Return the [X, Y] coordinate for the center point of the cell that contains the specified text.  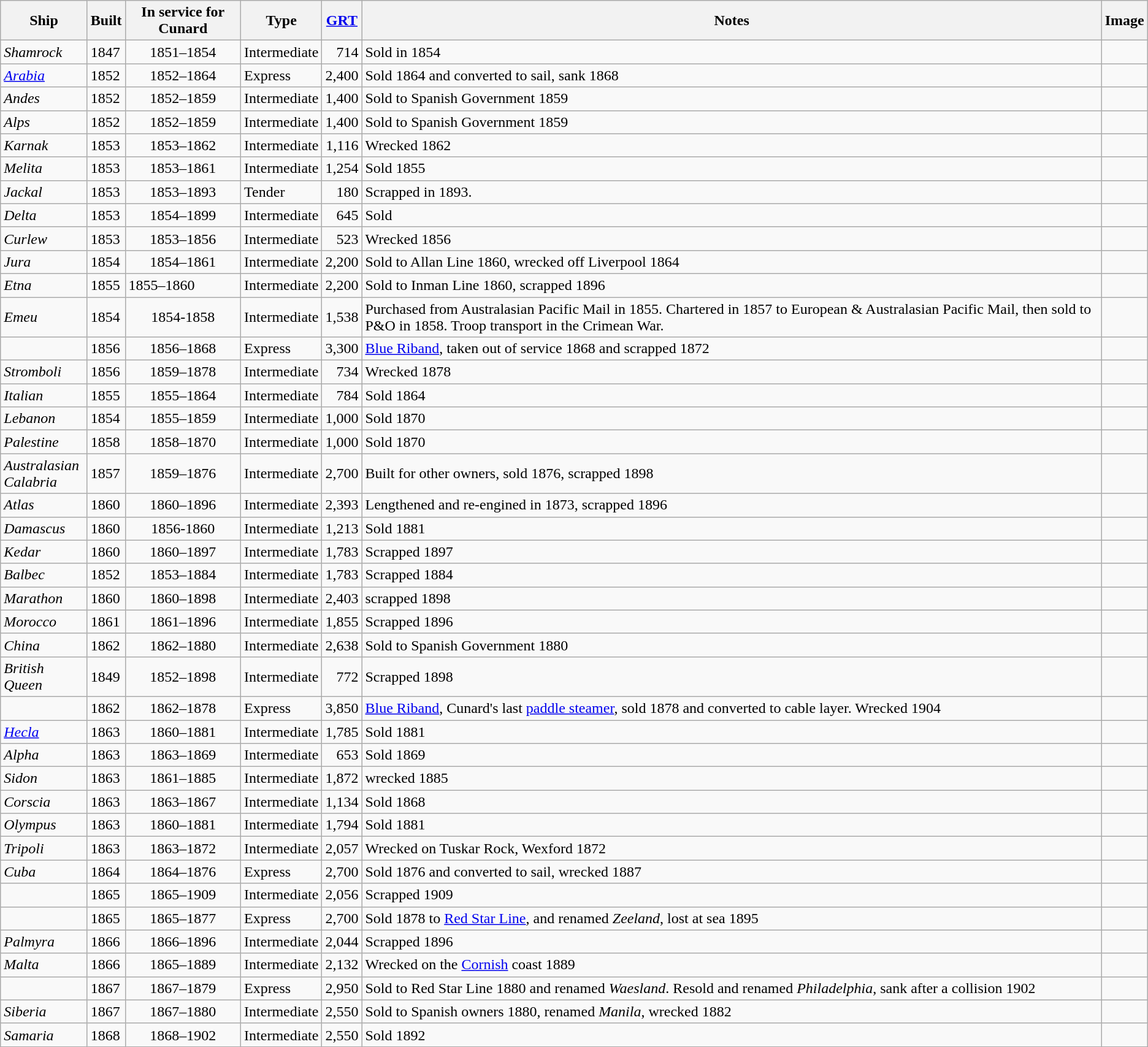
2,400 [342, 75]
Malta [44, 965]
645 [342, 215]
Karnak [44, 145]
180 [342, 192]
Stromboli [44, 372]
1852–1864 [183, 75]
Curlew [44, 238]
Sold to Allan Line 1860, wrecked off Liverpool 1864 [732, 262]
Olympus [44, 825]
Melita [44, 169]
Jura [44, 262]
3,850 [342, 708]
2,132 [342, 965]
1855–1859 [183, 419]
1851–1854 [183, 52]
Jackal [44, 192]
Scrapped in 1893. [732, 192]
Wrecked on Tuskar Rock, Wexford 1872 [732, 848]
1852–1898 [183, 677]
1861–1885 [183, 779]
1868–1902 [183, 1035]
Tender [281, 192]
Blue Riband, taken out of service 1868 and scrapped 1872 [732, 349]
1,538 [342, 316]
1867–1879 [183, 988]
1867–1880 [183, 1011]
1,785 [342, 731]
Sold 1864 [732, 395]
In service for Cunard [183, 21]
Atlas [44, 505]
1861–1896 [183, 622]
1868 [106, 1035]
1858–1870 [183, 442]
1863–1872 [183, 848]
Sold to Spanish owners 1880, renamed Manila, wrecked 1882 [732, 1011]
Corscia [44, 802]
Siberia [44, 1011]
1856-1860 [183, 528]
Wrecked 1878 [732, 372]
1864 [106, 872]
1847 [106, 52]
Wrecked on the Cornish coast 1889 [732, 965]
Sold 1868 [732, 802]
2,403 [342, 598]
523 [342, 238]
Sold 1876 and converted to sail, wrecked 1887 [732, 872]
Sold 1878 to Red Star Line, and renamed Zeeland, lost at sea 1895 [732, 918]
1849 [106, 677]
Hecla [44, 731]
Arabia [44, 75]
784 [342, 395]
Scrapped 1898 [732, 677]
1854–1861 [183, 262]
1859–1878 [183, 372]
1,254 [342, 169]
Sold to Spanish Government 1880 [732, 645]
China [44, 645]
1860–1896 [183, 505]
1855–1860 [183, 285]
Scrapped 1909 [732, 895]
scrapped 1898 [732, 598]
Delta [44, 215]
Scrapped 1897 [732, 552]
Alpha [44, 755]
1,872 [342, 779]
Blue Riband, Cunard's last paddle steamer, sold 1878 and converted to cable layer. Wrecked 1904 [732, 708]
1853–1861 [183, 169]
1860–1898 [183, 598]
1865–1909 [183, 895]
734 [342, 372]
Italian [44, 395]
1856–1868 [183, 349]
Damascus [44, 528]
wrecked 1885 [732, 779]
3,300 [342, 349]
Sidon [44, 779]
1853–1893 [183, 192]
Australasian Calabria [44, 473]
653 [342, 755]
Built [106, 21]
Lengthened and re-engined in 1873, scrapped 1896 [732, 505]
1863–1869 [183, 755]
Wrecked 1856 [732, 238]
772 [342, 677]
Balbec [44, 575]
1860–1897 [183, 552]
Ship [44, 21]
Sold in 1854 [732, 52]
1,794 [342, 825]
Sold 1869 [732, 755]
Alps [44, 122]
1,134 [342, 802]
Lebanon [44, 419]
Emeu [44, 316]
Sold 1855 [732, 169]
Image [1125, 21]
1864–1876 [183, 872]
1853–1884 [183, 575]
1853–1862 [183, 145]
Sold [732, 215]
Sold 1892 [732, 1035]
1866–1896 [183, 942]
Palmyra [44, 942]
714 [342, 52]
2,056 [342, 895]
GRT [342, 21]
British Queen [44, 677]
1862–1880 [183, 645]
1854-1858 [183, 316]
1854–1899 [183, 215]
Andes [44, 99]
Shamrock [44, 52]
Morocco [44, 622]
1863–1867 [183, 802]
Scrapped 1884 [732, 575]
Etna [44, 285]
1861 [106, 622]
Marathon [44, 598]
1,116 [342, 145]
1,213 [342, 528]
1865–1889 [183, 965]
2,044 [342, 942]
Type [281, 21]
1855–1864 [183, 395]
1858 [106, 442]
Kedar [44, 552]
1859–1876 [183, 473]
2,950 [342, 988]
Wrecked 1862 [732, 145]
Sold to Red Star Line 1880 and renamed Waesland. Resold and renamed Philadelphia, sank after a collision 1902 [732, 988]
2,638 [342, 645]
Samaria [44, 1035]
1865–1877 [183, 918]
Sold 1864 and converted to sail, sank 1868 [732, 75]
1853–1856 [183, 238]
1,855 [342, 622]
Cuba [44, 872]
2,057 [342, 848]
Built for other owners, sold 1876, scrapped 1898 [732, 473]
1857 [106, 473]
1862–1878 [183, 708]
2,393 [342, 505]
Palestine [44, 442]
Notes [732, 21]
Sold to Inman Line 1860, scrapped 1896 [732, 285]
Tripoli [44, 848]
